From the cell containing the given text, extract its center point as [x, y] coordinate. 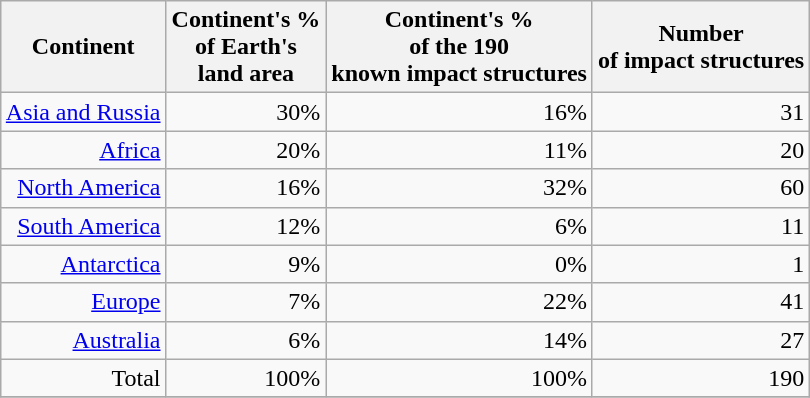
11% [460, 150]
20% [246, 150]
14% [460, 340]
Australia [83, 340]
41 [700, 302]
Antarctica [83, 264]
32% [460, 188]
Europe [83, 302]
Total [83, 378]
190 [700, 378]
1 [700, 264]
0% [460, 264]
Continent's % of Earth's land area [246, 47]
12% [246, 226]
31 [700, 112]
20 [700, 150]
Continent's % of the 190known impact structures [460, 47]
9% [246, 264]
27 [700, 340]
Africa [83, 150]
Continent [83, 47]
North America [83, 188]
11 [700, 226]
22% [460, 302]
60 [700, 188]
Asia and Russia [83, 112]
South America [83, 226]
Number of impact structures [700, 47]
30% [246, 112]
7% [246, 302]
